Find where the given text appears and provide that cell's center as [x, y] coordinate. 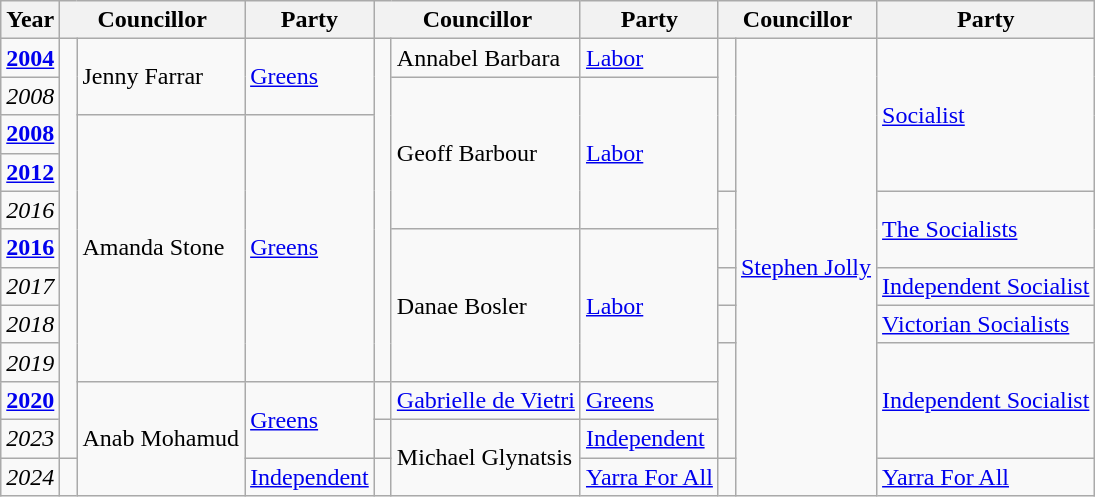
Gabrielle de Vietri [486, 400]
Annabel Barbara [486, 58]
2017 [30, 286]
Stephen Jolly [806, 268]
The Socialists [986, 229]
2019 [30, 362]
2018 [30, 324]
Amanda Stone [161, 248]
Victorian Socialists [986, 324]
Jenny Farrar [161, 77]
Danae Bosler [486, 305]
2004 [30, 58]
Geoff Barbour [486, 153]
2023 [30, 438]
Year [30, 20]
Anab Mohamud [161, 438]
Michael Glynatsis [486, 457]
Socialist [986, 115]
2024 [30, 477]
2012 [30, 172]
2020 [30, 400]
